For the text-containing cell, return its midpoint in (X, Y) coordinate format. 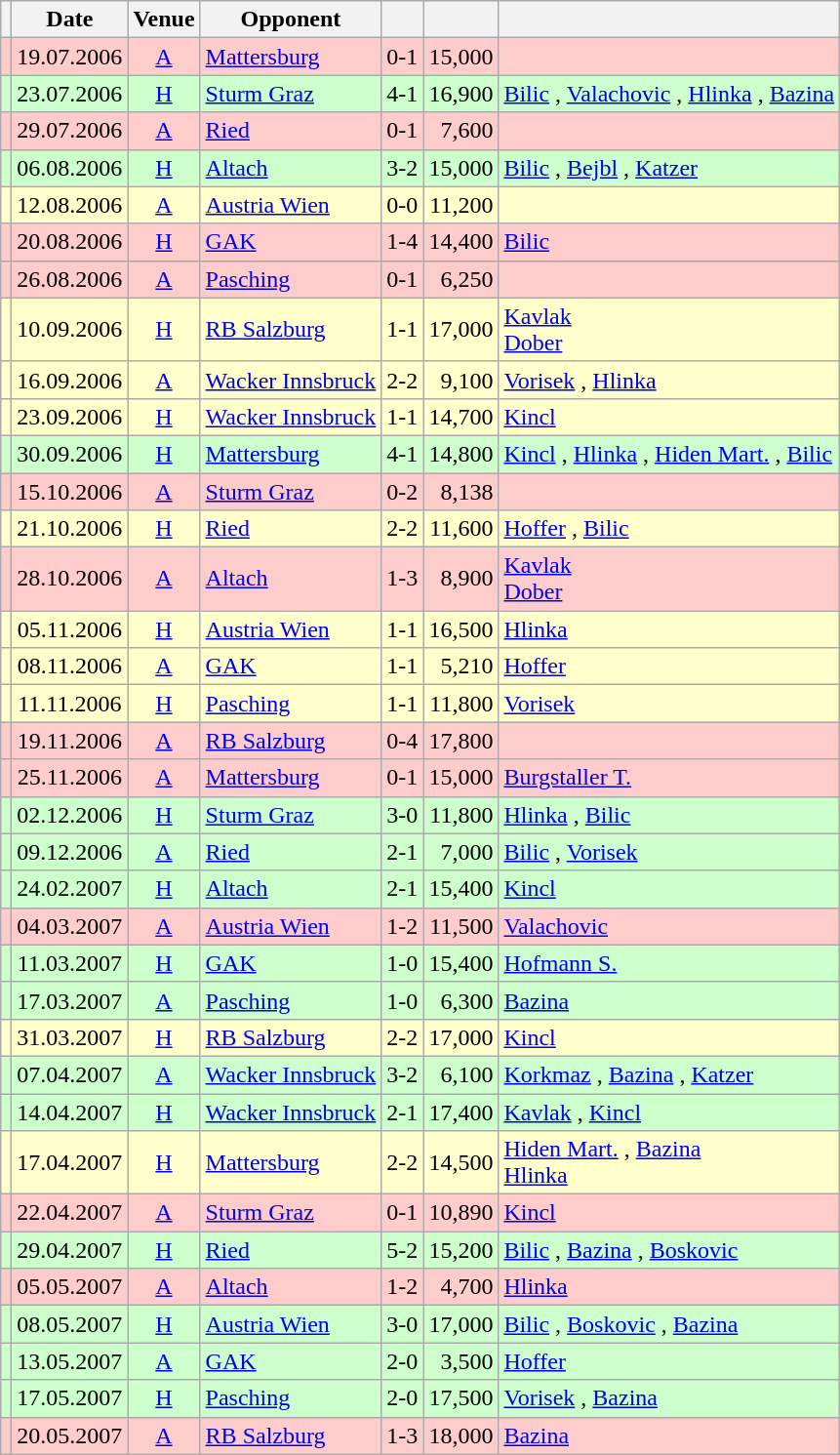
Kincl , Hlinka , Hiden Mart. , Bilic (669, 454)
16,900 (460, 94)
Kavlak , Kincl (669, 1111)
17.03.2007 (70, 1000)
21.10.2006 (70, 529)
Hofmann S. (669, 963)
Korkmaz , Bazina , Katzer (669, 1074)
3,500 (460, 1361)
Vorisek , Hlinka (669, 380)
20.05.2007 (70, 1435)
Date (70, 20)
11.11.2006 (70, 704)
20.08.2006 (70, 242)
Opponent (291, 20)
7,000 (460, 852)
14.04.2007 (70, 1111)
8,900 (460, 580)
Bilic , Valachovic , Hlinka , Bazina (669, 94)
28.10.2006 (70, 580)
10.09.2006 (70, 330)
14,400 (460, 242)
17,800 (460, 741)
18,000 (460, 1435)
Bilic , Bejbl , Katzer (669, 168)
05.11.2006 (70, 629)
5-2 (402, 1250)
8,138 (460, 491)
Venue (164, 20)
7,600 (460, 131)
19.07.2006 (70, 57)
Bilic , Vorisek (669, 852)
0-2 (402, 491)
17.04.2007 (70, 1163)
16.09.2006 (70, 380)
Bilic , Bazina , Boskovic (669, 1250)
11.03.2007 (70, 963)
12.08.2006 (70, 205)
29.07.2006 (70, 131)
11,600 (460, 529)
09.12.2006 (70, 852)
16,500 (460, 629)
6,250 (460, 279)
Hlinka , Bilic (669, 815)
0-4 (402, 741)
19.11.2006 (70, 741)
Hoffer , Bilic (669, 529)
Valachovic (669, 926)
07.04.2007 (70, 1074)
05.05.2007 (70, 1287)
Bilic , Boskovic , Bazina (669, 1324)
1-4 (402, 242)
Hiden Mart. , Bazina Hlinka (669, 1163)
Bilic (669, 242)
29.04.2007 (70, 1250)
22.04.2007 (70, 1213)
Vorisek (669, 704)
17,400 (460, 1111)
15.10.2006 (70, 491)
5,210 (460, 667)
02.12.2006 (70, 815)
23.07.2006 (70, 94)
14,500 (460, 1163)
31.03.2007 (70, 1037)
9,100 (460, 380)
04.03.2007 (70, 926)
14,700 (460, 417)
Vorisek , Bazina (669, 1398)
Burgstaller T. (669, 778)
13.05.2007 (70, 1361)
26.08.2006 (70, 279)
14,800 (460, 454)
10,890 (460, 1213)
15,200 (460, 1250)
17.05.2007 (70, 1398)
11,500 (460, 926)
6,100 (460, 1074)
24.02.2007 (70, 889)
23.09.2006 (70, 417)
6,300 (460, 1000)
30.09.2006 (70, 454)
08.11.2006 (70, 667)
4,700 (460, 1287)
11,200 (460, 205)
06.08.2006 (70, 168)
0-0 (402, 205)
08.05.2007 (70, 1324)
25.11.2006 (70, 778)
17,500 (460, 1398)
